Extract the [x, y] coordinate from the center of the cell holding the provided text.  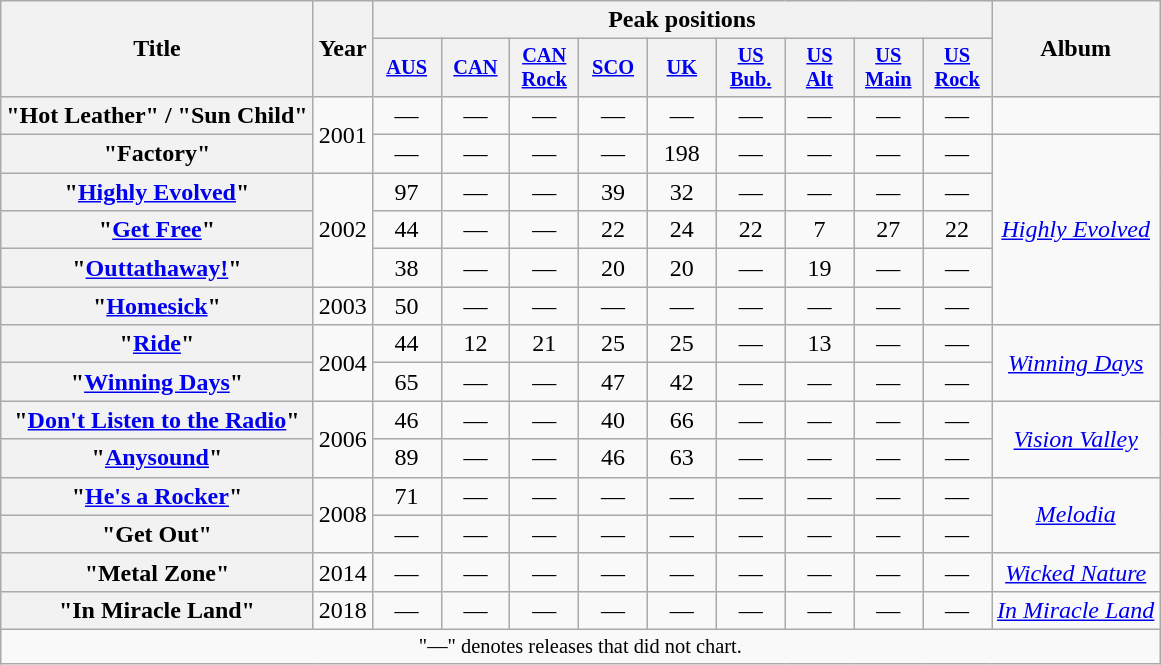
Year [342, 49]
2001 [342, 134]
"Winning Days" [157, 382]
13 [820, 344]
97 [406, 192]
27 [888, 230]
2014 [342, 572]
Title [157, 49]
"Hot Leather" / "Sun Child" [157, 115]
198 [682, 154]
40 [614, 420]
In Miracle Land [1076, 610]
CAN [476, 68]
"Factory" [157, 154]
2008 [342, 515]
Winning Days [1076, 363]
USMain [888, 68]
89 [406, 458]
7 [820, 230]
2004 [342, 363]
19 [820, 268]
"Metal Zone" [157, 572]
USBub. [750, 68]
Vision Valley [1076, 439]
CANRock [544, 68]
21 [544, 344]
Album [1076, 49]
Highly Evolved [1076, 230]
65 [406, 382]
63 [682, 458]
"Ride" [157, 344]
2018 [342, 610]
"—" denotes releases that did not chart. [580, 646]
Wicked Nature [1076, 572]
"Homesick" [157, 306]
"Outtathaway!" [157, 268]
66 [682, 420]
"Anysound" [157, 458]
SCO [614, 68]
"Highly Evolved" [157, 192]
42 [682, 382]
UK [682, 68]
2002 [342, 230]
71 [406, 496]
USRock [958, 68]
24 [682, 230]
32 [682, 192]
"He's a Rocker" [157, 496]
2003 [342, 306]
Melodia [1076, 515]
"Don't Listen to the Radio" [157, 420]
50 [406, 306]
Peak positions [682, 20]
38 [406, 268]
AUS [406, 68]
2006 [342, 439]
"Get Out" [157, 534]
"Get Free" [157, 230]
12 [476, 344]
39 [614, 192]
"In Miracle Land" [157, 610]
USAlt [820, 68]
47 [614, 382]
